Pinpoint the cell where the given text exists, returning its (X, Y) midpoint coordinate. 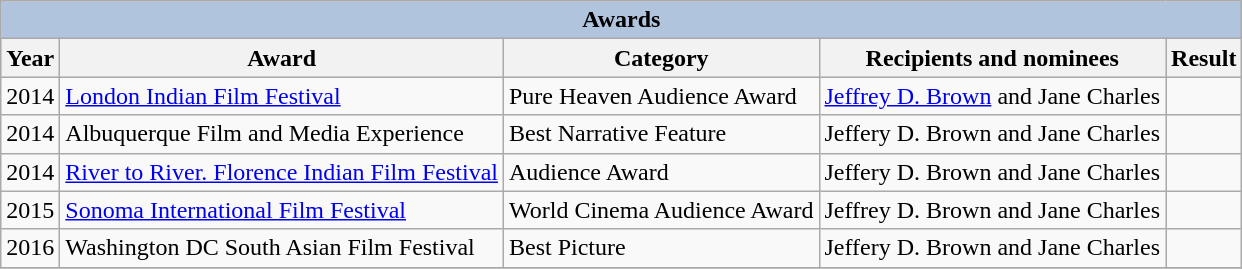
Result (1204, 58)
Recipients and nominees (992, 58)
Year (30, 58)
Sonoma International Film Festival (282, 210)
Pure Heaven Audience Award (661, 96)
Best Picture (661, 248)
Category (661, 58)
Audience Award (661, 172)
Washington DC South Asian Film Festival (282, 248)
Award (282, 58)
Awards (622, 20)
World Cinema Audience Award (661, 210)
River to River. Florence Indian Film Festival (282, 172)
2015 (30, 210)
2016 (30, 248)
Best Narrative Feature (661, 134)
London Indian Film Festival (282, 96)
Albuquerque Film and Media Experience (282, 134)
